Return the (X, Y) coordinate for the center point of the cell that contains the specified text.  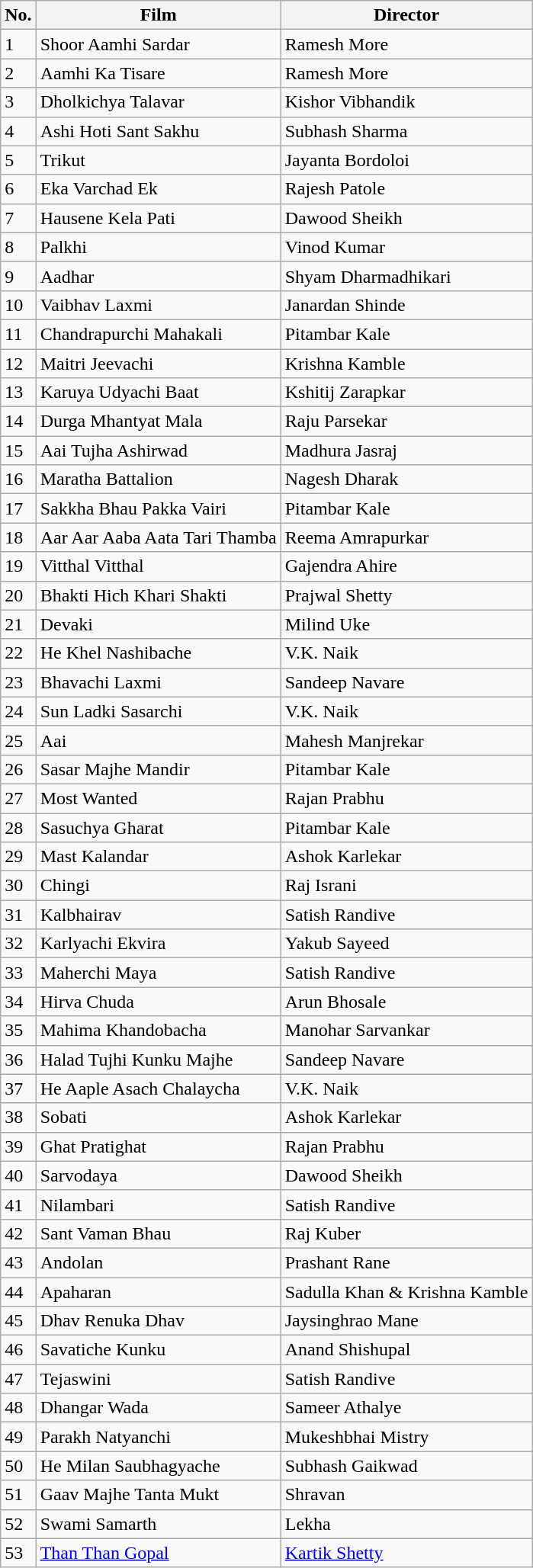
35 (18, 1031)
48 (18, 1408)
19 (18, 566)
Karuya Udyachi Baat (159, 393)
Andolan (159, 1262)
Devaki (159, 624)
37 (18, 1089)
14 (18, 422)
Sun Ladki Sasarchi (159, 711)
Swami Samarth (159, 1524)
Dholkichya Talavar (159, 102)
10 (18, 305)
No. (18, 15)
Prajwal Shetty (406, 595)
20 (18, 595)
Ashi Hoti Sant Sakhu (159, 131)
Than Than Gopal (159, 1553)
Shyam Dharmadhikari (406, 276)
Vitthal Vitthal (159, 566)
2 (18, 73)
50 (18, 1466)
Trikut (159, 160)
Aadhar (159, 276)
Eka Varchad Ek (159, 189)
Aai Tujha Ashirwad (159, 451)
He Milan Saubhagyache (159, 1466)
26 (18, 769)
45 (18, 1321)
Subhash Sharma (406, 131)
44 (18, 1292)
Chandrapurchi Mahakali (159, 334)
28 (18, 827)
Sasuchya Gharat (159, 827)
31 (18, 915)
Sarvodaya (159, 1175)
15 (18, 451)
53 (18, 1553)
Karlyachi Ekvira (159, 944)
41 (18, 1204)
Prashant Rane (406, 1262)
34 (18, 1002)
Vaibhav Laxmi (159, 305)
Chingi (159, 886)
Hirva Chuda (159, 1002)
Sobati (159, 1117)
Subhash Gaikwad (406, 1466)
He Khel Nashibache (159, 653)
4 (18, 131)
Dhangar Wada (159, 1408)
Palkhi (159, 247)
Jayanta Bordoloi (406, 160)
32 (18, 944)
43 (18, 1262)
Gajendra Ahire (406, 566)
Aai (159, 740)
Apaharan (159, 1292)
Raju Parsekar (406, 422)
Kalbhairav (159, 915)
21 (18, 624)
Raj Kuber (406, 1233)
Mast Kalandar (159, 857)
17 (18, 508)
Shoor Aamhi Sardar (159, 44)
18 (18, 537)
Krishna Kamble (406, 364)
9 (18, 276)
Sasar Majhe Mandir (159, 769)
Bhakti Hich Khari Shakti (159, 595)
25 (18, 740)
Nilambari (159, 1204)
Dhav Renuka Dhav (159, 1321)
36 (18, 1060)
16 (18, 479)
Most Wanted (159, 798)
29 (18, 857)
Rajesh Patole (406, 189)
Anand Shishupal (406, 1350)
42 (18, 1233)
Mahima Khandobacha (159, 1031)
24 (18, 711)
Aamhi Ka Tisare (159, 73)
Reema Amrapurkar (406, 537)
He Aaple Asach Chalaycha (159, 1089)
Ghat Pratighat (159, 1146)
Durga Mhantyat Mala (159, 422)
Madhura Jasraj (406, 451)
Kartik Shetty (406, 1553)
Janardan Shinde (406, 305)
Maherchi Maya (159, 973)
22 (18, 653)
27 (18, 798)
Director (406, 15)
51 (18, 1495)
39 (18, 1146)
Milind Uke (406, 624)
52 (18, 1524)
Halad Tujhi Kunku Majhe (159, 1060)
49 (18, 1437)
6 (18, 189)
46 (18, 1350)
1 (18, 44)
13 (18, 393)
Hausene Kela Pati (159, 218)
3 (18, 102)
Jaysinghrao Mane (406, 1321)
12 (18, 364)
8 (18, 247)
11 (18, 334)
Sakkha Bhau Pakka Vairi (159, 508)
Nagesh Dharak (406, 479)
Tejaswini (159, 1379)
5 (18, 160)
33 (18, 973)
Savatiche Kunku (159, 1350)
Vinod Kumar (406, 247)
Arun Bhosale (406, 1002)
Mahesh Manjrekar (406, 740)
30 (18, 886)
Yakub Sayeed (406, 944)
7 (18, 218)
Maitri Jeevachi (159, 364)
38 (18, 1117)
Aar Aar Aaba Aata Tari Thamba (159, 537)
Shravan (406, 1495)
Sadulla Khan & Krishna Kamble (406, 1292)
Sameer Athalye (406, 1408)
Raj Israni (406, 886)
Film (159, 15)
Gaav Majhe Tanta Mukt (159, 1495)
Lekha (406, 1524)
47 (18, 1379)
Bhavachi Laxmi (159, 682)
Kishor Vibhandik (406, 102)
Manohar Sarvankar (406, 1031)
Parakh Natyanchi (159, 1437)
Sant Vaman Bhau (159, 1233)
23 (18, 682)
40 (18, 1175)
Kshitij Zarapkar (406, 393)
Mukeshbhai Mistry (406, 1437)
Maratha Battalion (159, 479)
